Identify which cell holds the provided text, then report its [x, y] central coordinate. 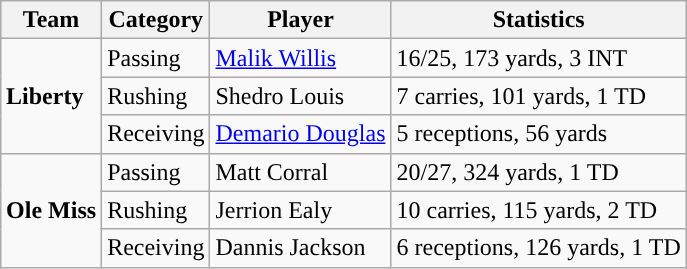
Matt Corral [300, 172]
Ole Miss [52, 210]
20/27, 324 yards, 1 TD [538, 172]
Jerrion Ealy [300, 210]
Team [52, 20]
Shedro Louis [300, 96]
16/25, 173 yards, 3 INT [538, 58]
Malik Willis [300, 58]
Dannis Jackson [300, 248]
5 receptions, 56 yards [538, 134]
6 receptions, 126 yards, 1 TD [538, 248]
Demario Douglas [300, 134]
10 carries, 115 yards, 2 TD [538, 210]
Liberty [52, 96]
Player [300, 20]
7 carries, 101 yards, 1 TD [538, 96]
Category [156, 20]
Statistics [538, 20]
